Search for the cell housing the specified text and yield its (X, Y) center coordinate. 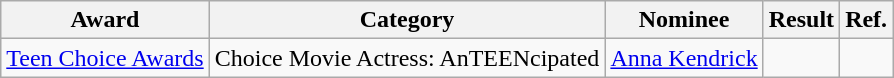
Anna Kendrick (684, 58)
Teen Choice Awards (105, 58)
Nominee (684, 20)
Ref. (866, 20)
Choice Movie Actress: AnTEENcipated (407, 58)
Category (407, 20)
Result (801, 20)
Award (105, 20)
